Return the (X, Y) coordinate for the center point of the cell that contains the specified text.  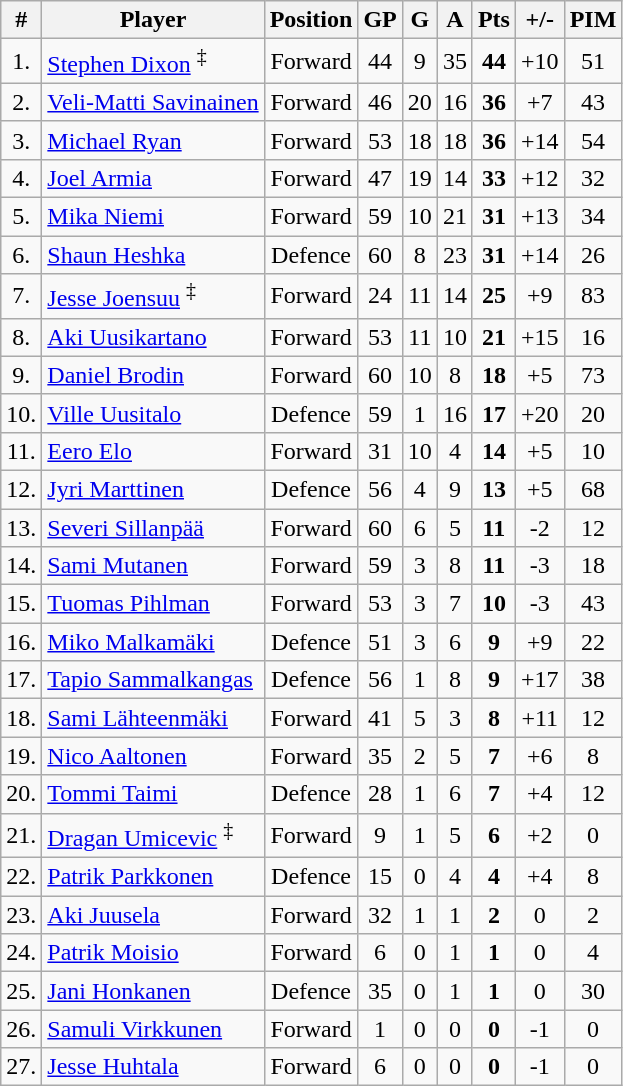
18. (22, 718)
7. (22, 296)
11. (22, 451)
22 (593, 642)
Shaun Heshka (153, 255)
Sami Lähteenmäki (153, 718)
83 (593, 296)
14. (22, 566)
Daniel Brodin (153, 375)
Michael Ryan (153, 140)
6. (22, 255)
34 (593, 217)
Eero Elo (153, 451)
Tapio Sammalkangas (153, 680)
22. (22, 877)
# (22, 20)
21. (22, 836)
Sami Mutanen (153, 566)
23. (22, 915)
68 (593, 489)
46 (380, 102)
+17 (540, 680)
+20 (540, 413)
A (454, 20)
20. (22, 794)
10. (22, 413)
12. (22, 489)
Jesse Huhtala (153, 1067)
Veli-Matti Savinainen (153, 102)
Position (311, 20)
47 (380, 178)
Jesse Joensuu ‡ (153, 296)
Pts (494, 20)
33 (494, 178)
28 (380, 794)
24. (22, 953)
25. (22, 991)
Tuomas Pihlman (153, 604)
3. (22, 140)
Severi Sillanpää (153, 528)
25 (494, 296)
+11 (540, 718)
+15 (540, 337)
G (420, 20)
2. (22, 102)
+10 (540, 62)
19. (22, 756)
30 (593, 991)
1. (22, 62)
17 (494, 413)
+7 (540, 102)
17. (22, 680)
+2 (540, 836)
16. (22, 642)
26. (22, 1029)
Ville Uusitalo (153, 413)
9. (22, 375)
4. (22, 178)
8. (22, 337)
Dragan Umicevic ‡ (153, 836)
PIM (593, 20)
+12 (540, 178)
24 (380, 296)
+13 (540, 217)
13 (494, 489)
Player (153, 20)
Jani Honkanen (153, 991)
Patrik Moisio (153, 953)
13. (22, 528)
5. (22, 217)
Stephen Dixon ‡ (153, 62)
GP (380, 20)
Samuli Virkkunen (153, 1029)
19 (420, 178)
15. (22, 604)
23 (454, 255)
+6 (540, 756)
15 (380, 877)
+/- (540, 20)
Patrik Parkkonen (153, 877)
Mika Niemi (153, 217)
Aki Juusela (153, 915)
Joel Armia (153, 178)
26 (593, 255)
Miko Malkamäki (153, 642)
Tommi Taimi (153, 794)
Aki Uusikartano (153, 337)
Jyri Marttinen (153, 489)
-2 (540, 528)
Nico Aaltonen (153, 756)
73 (593, 375)
38 (593, 680)
54 (593, 140)
27. (22, 1067)
41 (380, 718)
